Determine the [x, y] coordinate at the center of the cell enclosing the given text.  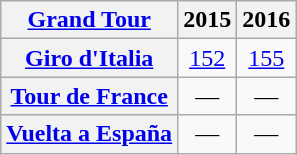
Grand Tour [90, 20]
155 [266, 58]
Giro d'Italia [90, 58]
Tour de France [90, 96]
Vuelta a España [90, 134]
2015 [208, 20]
2016 [266, 20]
152 [208, 58]
